Capture the cell that displays the provided text and extract its (X, Y) central coordinate. 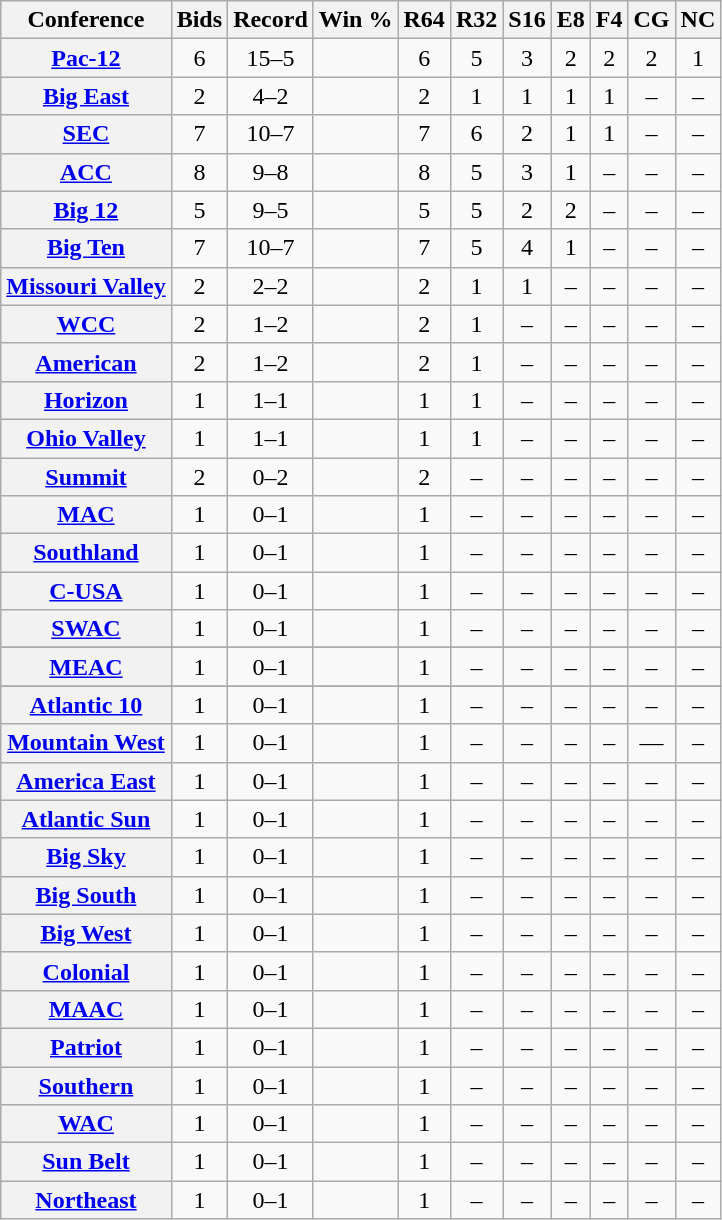
NC (698, 20)
Mountain West (86, 743)
9–5 (271, 210)
Atlantic 10 (86, 705)
Conference (86, 20)
Atlantic Sun (86, 819)
ACC (86, 172)
MAAC (86, 1009)
Bids (199, 20)
Big South (86, 895)
Southern (86, 1085)
Missouri Valley (86, 286)
S16 (527, 20)
E8 (570, 20)
Colonial (86, 971)
Record (271, 20)
4 (527, 248)
15–5 (271, 58)
Pac-12 (86, 58)
2–2 (271, 286)
Ohio Valley (86, 438)
9–8 (271, 172)
Patriot (86, 1047)
America East (86, 781)
C-USA (86, 591)
Sun Belt (86, 1162)
Big East (86, 96)
Win % (356, 20)
0–2 (271, 477)
4–2 (271, 96)
Southland (86, 553)
— (652, 743)
Big 12 (86, 210)
F4 (609, 20)
Big West (86, 933)
R64 (424, 20)
Summit (86, 477)
Big Ten (86, 248)
SEC (86, 134)
American (86, 362)
Big Sky (86, 857)
CG (652, 20)
MAC (86, 515)
MEAC (86, 667)
R32 (476, 20)
Horizon (86, 400)
WCC (86, 324)
WAC (86, 1124)
SWAC (86, 629)
Northeast (86, 1200)
